Identify which cell holds the provided text, then report its (x, y) central coordinate. 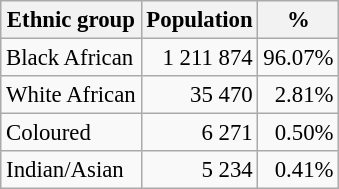
1 211 874 (200, 58)
% (298, 20)
White African (71, 95)
0.50% (298, 133)
96.07% (298, 58)
2.81% (298, 95)
Population (200, 20)
35 470 (200, 95)
Indian/Asian (71, 170)
Coloured (71, 133)
Ethnic group (71, 20)
6 271 (200, 133)
5 234 (200, 170)
Black African (71, 58)
0.41% (298, 170)
